Return the (X, Y) coordinate for the center point of the cell that contains the specified text.  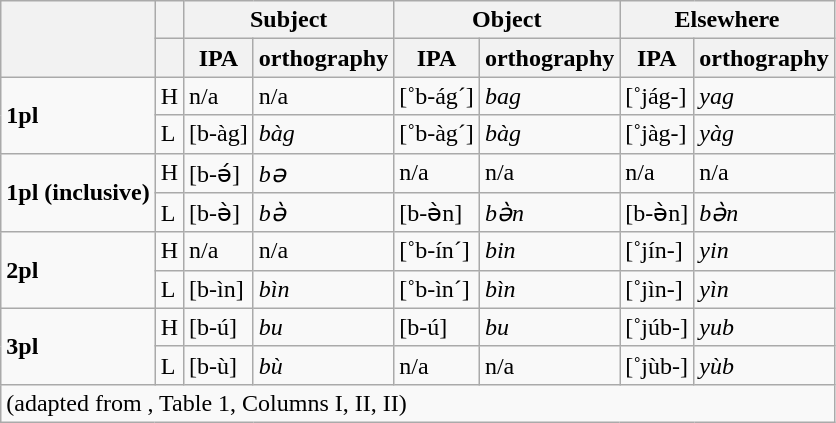
yìn (764, 289)
yag (764, 96)
[b-ə̀] (219, 213)
[˚b-ìn´] (437, 289)
[b-ìn] (219, 289)
bù (323, 365)
bə̀ (323, 213)
[˚jìn-] (657, 289)
Elsewhere (727, 20)
2pl (78, 270)
3pl (78, 346)
1pl (inclusive) (78, 192)
Object (507, 20)
[˚b-àg´] (437, 134)
[˚b-ág´] (437, 96)
bag (549, 96)
[˚júb-] (657, 327)
(adapted from , Table 1, Columns I, II, II) (418, 403)
[˚jàg-] (657, 134)
bə (323, 173)
1pl (78, 115)
yin (764, 251)
[˚b-ín´] (437, 251)
[b-ə́] (219, 173)
yàg (764, 134)
[˚jín-] (657, 251)
yub (764, 327)
bin (549, 251)
Subject (289, 20)
[˚jág-] (657, 96)
yùb (764, 365)
[˚jùb-] (657, 365)
[b-ù] (219, 365)
[b-àg] (219, 134)
